Pinpoint the cell where the given text exists, returning its (X, Y) midpoint coordinate. 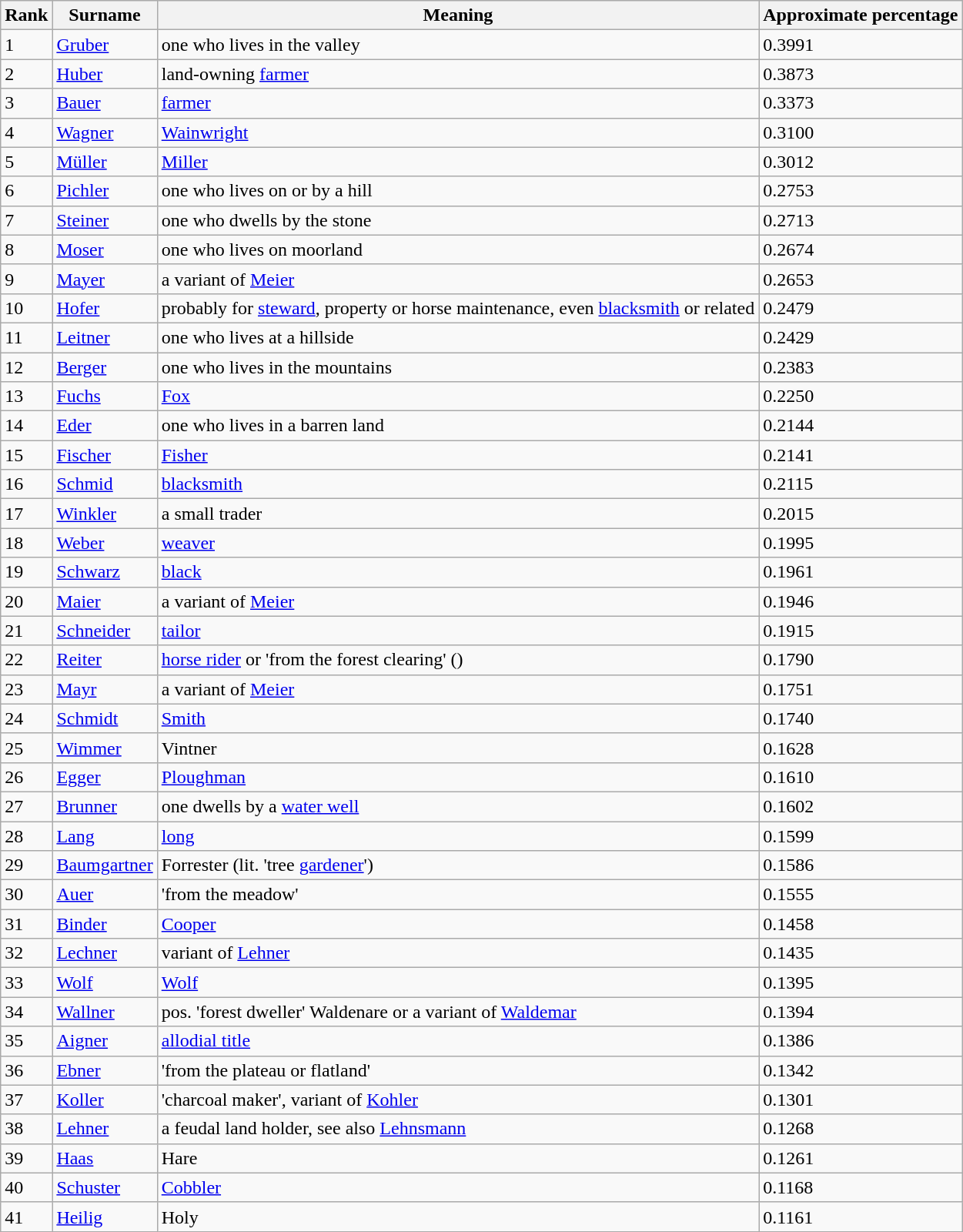
Huber (105, 74)
Wallner (105, 1012)
25 (26, 748)
Cobbler (457, 1187)
6 (26, 191)
Moser (105, 249)
Smith (457, 718)
blacksmith (457, 484)
0.1342 (861, 1070)
Mayer (105, 279)
0.1961 (861, 572)
0.1751 (861, 689)
1 (26, 45)
0.3100 (861, 132)
0.2141 (861, 455)
0.3991 (861, 45)
'from the plateau or flatland' (457, 1070)
28 (26, 835)
11 (26, 337)
0.1602 (861, 806)
allodial title (457, 1041)
15 (26, 455)
Approximate percentage (861, 15)
21 (26, 631)
32 (26, 953)
0.3012 (861, 162)
Reiter (105, 660)
pos. 'forest dweller' Waldenare or a variant of Waldemar (457, 1012)
0.1301 (861, 1100)
39 (26, 1158)
0.2653 (861, 279)
0.1261 (861, 1158)
Pichler (105, 191)
29 (26, 865)
34 (26, 1012)
Winkler (105, 514)
Wagner (105, 132)
13 (26, 397)
long (457, 835)
land-owning farmer (457, 74)
Fox (457, 397)
Wimmer (105, 748)
farmer (457, 103)
4 (26, 132)
22 (26, 660)
3 (26, 103)
40 (26, 1187)
0.1790 (861, 660)
one who lives in the valley (457, 45)
8 (26, 249)
0.1740 (861, 718)
a feudal land holder, see also Lehnsmann (457, 1129)
0.2753 (861, 191)
33 (26, 983)
0.2115 (861, 484)
26 (26, 777)
horse rider or 'from the forest clearing' () (457, 660)
Ploughman (457, 777)
Rank (26, 15)
Aigner (105, 1041)
Berger (105, 367)
7 (26, 220)
30 (26, 895)
one who dwells by the stone (457, 220)
0.3873 (861, 74)
a small trader (457, 514)
Baumgartner (105, 865)
Vintner (457, 748)
Heilig (105, 1217)
31 (26, 924)
Maier (105, 601)
one who lives in the mountains (457, 367)
tailor (457, 631)
Schneider (105, 631)
Leitner (105, 337)
Müller (105, 162)
0.1915 (861, 631)
0.1435 (861, 953)
Forrester (lit. 'tree gardener') (457, 865)
0.2144 (861, 426)
35 (26, 1041)
Surname (105, 15)
0.1395 (861, 983)
Hare (457, 1158)
0.2674 (861, 249)
one who lives on moorland (457, 249)
0.2015 (861, 514)
5 (26, 162)
23 (26, 689)
20 (26, 601)
Haas (105, 1158)
0.1386 (861, 1041)
0.2429 (861, 337)
weaver (457, 543)
37 (26, 1100)
Binder (105, 924)
10 (26, 308)
0.1458 (861, 924)
Mayr (105, 689)
0.1610 (861, 777)
0.1599 (861, 835)
0.1995 (861, 543)
0.3373 (861, 103)
Bauer (105, 103)
Schwarz (105, 572)
0.2250 (861, 397)
12 (26, 367)
Meaning (457, 15)
0.1586 (861, 865)
Schmidt (105, 718)
Egger (105, 777)
0.1394 (861, 1012)
0.2383 (861, 367)
Schmid (105, 484)
17 (26, 514)
36 (26, 1070)
Koller (105, 1100)
variant of Lehner (457, 953)
Wainwright (457, 132)
black (457, 572)
Lang (105, 835)
0.1555 (861, 895)
16 (26, 484)
38 (26, 1129)
Eder (105, 426)
27 (26, 806)
9 (26, 279)
'from the meadow' (457, 895)
Holy (457, 1217)
0.1168 (861, 1187)
18 (26, 543)
Lechner (105, 953)
Steiner (105, 220)
Fuchs (105, 397)
0.2713 (861, 220)
Gruber (105, 45)
Fischer (105, 455)
Brunner (105, 806)
0.1946 (861, 601)
Lehner (105, 1129)
Auer (105, 895)
0.1268 (861, 1129)
Ebner (105, 1070)
0.1628 (861, 748)
'charcoal maker', variant of Kohler (457, 1100)
one who lives on or by a hill (457, 191)
0.1161 (861, 1217)
Weber (105, 543)
14 (26, 426)
Schuster (105, 1187)
24 (26, 718)
probably for steward, property or horse maintenance, even blacksmith or related (457, 308)
one who lives at a hillside (457, 337)
Hofer (105, 308)
Fisher (457, 455)
one dwells by a water well (457, 806)
19 (26, 572)
0.2479 (861, 308)
41 (26, 1217)
one who lives in a barren land (457, 426)
Miller (457, 162)
Cooper (457, 924)
2 (26, 74)
